Identify which cell holds the provided text, then report its [x, y] central coordinate. 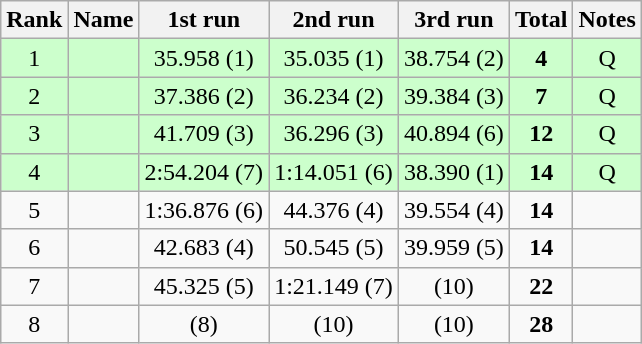
Rank [34, 20]
39.384 (3) [454, 96]
50.545 (5) [334, 248]
3 [34, 134]
42.683 (4) [204, 248]
37.386 (2) [204, 96]
38.754 (2) [454, 58]
28 [541, 324]
12 [541, 134]
39.554 (4) [454, 210]
5 [34, 210]
1:14.051 (6) [334, 172]
35.958 (1) [204, 58]
Total [541, 20]
36.296 (3) [334, 134]
1:21.149 (7) [334, 286]
41.709 (3) [204, 134]
40.894 (6) [454, 134]
1 [34, 58]
Notes [607, 20]
8 [34, 324]
2 [34, 96]
2nd run [334, 20]
(8) [204, 324]
2:54.204 (7) [204, 172]
Name [104, 20]
45.325 (5) [204, 286]
36.234 (2) [334, 96]
44.376 (4) [334, 210]
3rd run [454, 20]
38.390 (1) [454, 172]
39.959 (5) [454, 248]
1st run [204, 20]
1:36.876 (6) [204, 210]
35.035 (1) [334, 58]
6 [34, 248]
22 [541, 286]
